Search for the cell housing the specified text and yield its [X, Y] center coordinate. 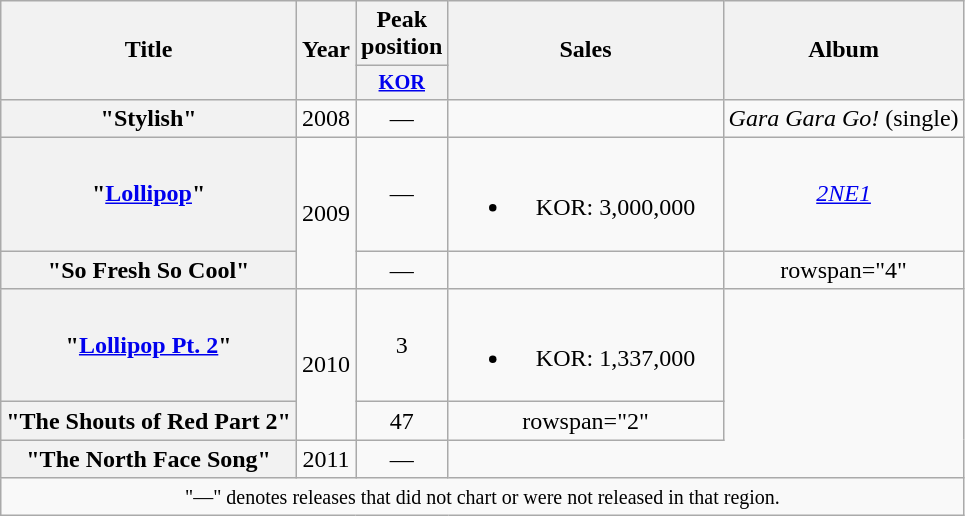
2010 [326, 364]
KOR: 3,000,000 [586, 194]
Year [326, 50]
Title [149, 50]
"The North Face Song" [149, 459]
"—" denotes releases that did not chart or were not released in that region. [482, 497]
2NE1 [844, 194]
"The Shouts of Red Part 2" [149, 421]
Gara Gara Go! (single) [844, 118]
"Stylish" [149, 118]
2009 [326, 214]
"Lollipop" [149, 194]
Album [844, 50]
2008 [326, 118]
2011 [326, 459]
Peak position [402, 34]
"So Fresh So Cool" [149, 270]
KOR: 1,337,000 [586, 346]
rowspan="2" [586, 421]
rowspan="4" [844, 270]
47 [402, 421]
"Lollipop Pt. 2" [149, 346]
Sales [586, 50]
3 [402, 346]
KOR [402, 83]
